Identify which cell holds the provided text, then report its (X, Y) central coordinate. 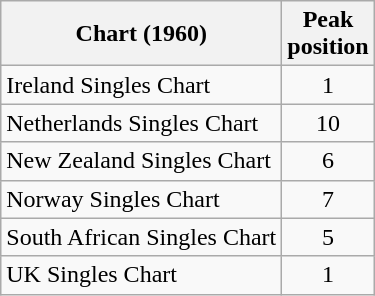
7 (328, 199)
Chart (1960) (142, 34)
New Zealand Singles Chart (142, 161)
Norway Singles Chart (142, 199)
Peakposition (328, 34)
UK Singles Chart (142, 275)
6 (328, 161)
Netherlands Singles Chart (142, 123)
5 (328, 237)
Ireland Singles Chart (142, 85)
10 (328, 123)
South African Singles Chart (142, 237)
